Locate the cell with the specified text and output its [x, y] center coordinate. 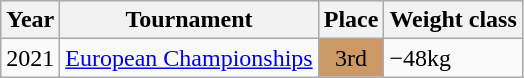
European Championships [189, 58]
3rd [351, 58]
2021 [30, 58]
Place [351, 20]
Year [30, 20]
Tournament [189, 20]
−48kg [453, 58]
Weight class [453, 20]
